Return the [x, y] coordinate for the center point of the cell that contains the specified text.  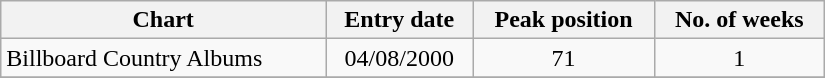
No. of weeks [739, 20]
Chart [164, 20]
71 [564, 58]
1 [739, 58]
Billboard Country Albums [164, 58]
Peak position [564, 20]
Entry date [400, 20]
04/08/2000 [400, 58]
